Determine the (X, Y) coordinate at the center of the cell enclosing the given text.  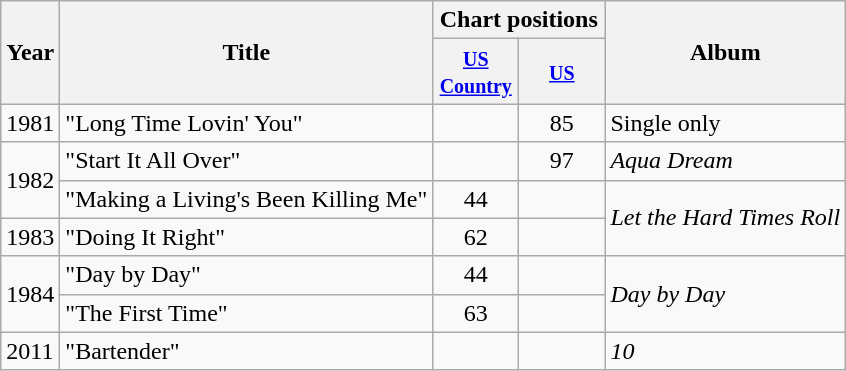
"Long Time Lovin' You" (246, 123)
1983 (30, 237)
US Country (476, 72)
Day by Day (726, 294)
Chart positions (519, 20)
85 (562, 123)
Single only (726, 123)
Let the Hard Times Roll (726, 218)
1981 (30, 123)
2011 (30, 351)
1984 (30, 294)
US (562, 72)
Year (30, 52)
"The First Time" (246, 313)
"Making a Living's Been Killing Me" (246, 199)
1982 (30, 180)
"Day by Day" (246, 275)
63 (476, 313)
Album (726, 52)
97 (562, 161)
Aqua Dream (726, 161)
"Start It All Over" (246, 161)
10 (726, 351)
"Bartender" (246, 351)
Title (246, 52)
"Doing It Right" (246, 237)
62 (476, 237)
